Locate the cell with the specified text and output its [x, y] center coordinate. 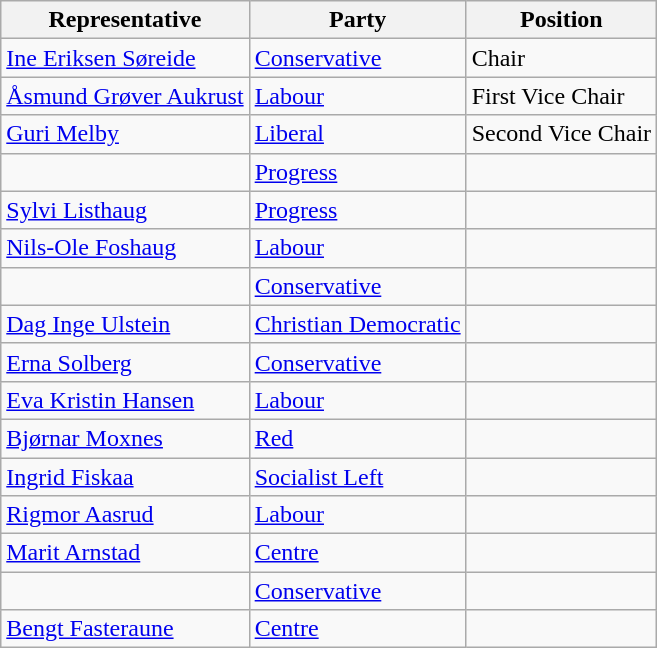
Dag Inge Ulstein [125, 324]
Sylvi Listhaug [125, 210]
Socialist Left [358, 477]
Nils-Ole Foshaug [125, 248]
Rigmor Aasrud [125, 515]
First Vice Chair [561, 96]
Åsmund Grøver Aukrust [125, 96]
Ingrid Fiskaa [125, 477]
Guri Melby [125, 134]
Marit Arnstad [125, 553]
Party [358, 20]
Christian Democratic [358, 324]
Representative [125, 20]
Liberal [358, 134]
Ine Eriksen Søreide [125, 58]
Bjørnar Moxnes [125, 438]
Bengt Fasteraune [125, 629]
Second Vice Chair [561, 134]
Red [358, 438]
Erna Solberg [125, 362]
Position [561, 20]
Eva Kristin Hansen [125, 400]
Chair [561, 58]
